Output the (x, y) coordinate of the center of the cell containing the given text.  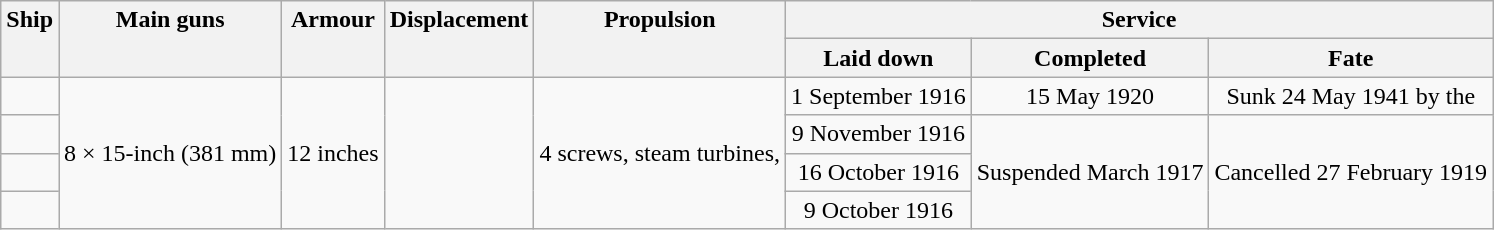
9 October 1916 (879, 210)
1 September 1916 (879, 96)
Armour (333, 39)
Propulsion (660, 39)
4 screws, steam turbines, (660, 153)
15 May 1920 (1090, 96)
Displacement (459, 39)
12 inches (333, 153)
Main guns (170, 39)
Suspended March 1917 (1090, 172)
Sunk 24 May 1941 by the (1351, 96)
Completed (1090, 58)
Cancelled 27 February 1919 (1351, 172)
9 November 1916 (879, 134)
Ship (30, 39)
8 × 15-inch (381 mm) (170, 153)
Laid down (879, 58)
16 October 1916 (879, 172)
Service (1140, 20)
Fate (1351, 58)
